Scan for the cell matching the given text and deliver its [X, Y] coordinate at center. 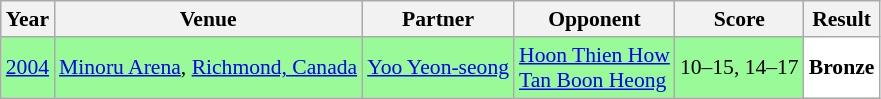
Partner [438, 19]
2004 [28, 68]
Year [28, 19]
Yoo Yeon-seong [438, 68]
Venue [208, 19]
Minoru Arena, Richmond, Canada [208, 68]
Result [842, 19]
10–15, 14–17 [740, 68]
Bronze [842, 68]
Score [740, 19]
Opponent [594, 19]
Hoon Thien How Tan Boon Heong [594, 68]
